Output the [X, Y] coordinate of the center of the cell containing the given text.  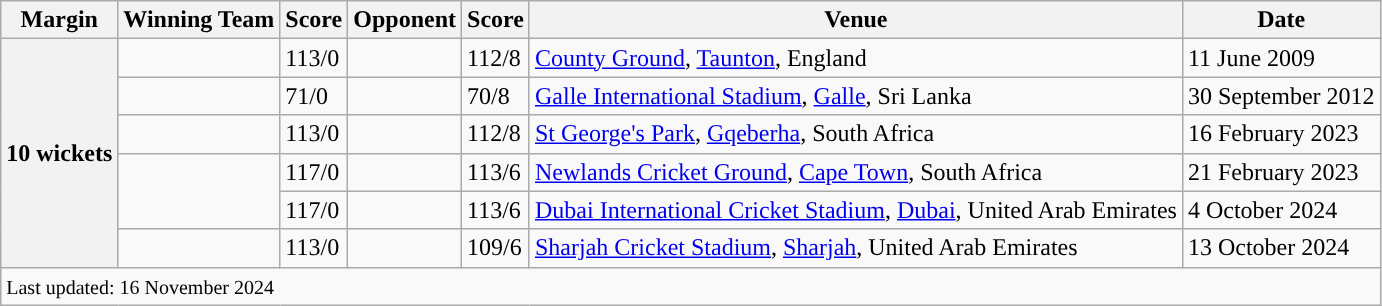
30 September 2012 [1281, 96]
11 June 2009 [1281, 58]
Winning Team [199, 20]
Margin [60, 20]
Opponent [405, 20]
Dubai International Cricket Stadium, Dubai, United Arab Emirates [856, 210]
70/8 [496, 96]
16 February 2023 [1281, 134]
County Ground, Taunton, England [856, 58]
Venue [856, 20]
Date [1281, 20]
Sharjah Cricket Stadium, Sharjah, United Arab Emirates [856, 248]
21 February 2023 [1281, 172]
4 October 2024 [1281, 210]
Last updated: 16 November 2024 [690, 286]
109/6 [496, 248]
71/0 [314, 96]
10 wickets [60, 153]
St George's Park, Gqeberha, South Africa [856, 134]
Galle International Stadium, Galle, Sri Lanka [856, 96]
13 October 2024 [1281, 248]
Newlands Cricket Ground, Cape Town, South Africa [856, 172]
